Output the [x, y] coordinate of the center of the cell containing the given text.  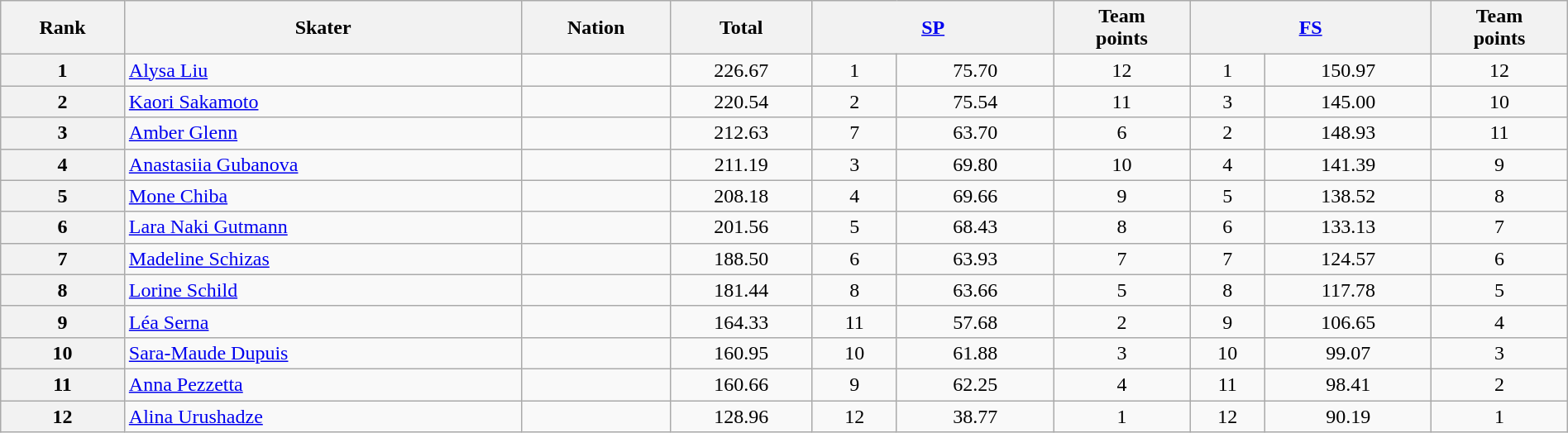
220.54 [741, 102]
69.66 [975, 196]
160.66 [741, 384]
Skater [323, 28]
145.00 [1348, 102]
75.70 [975, 70]
124.57 [1348, 259]
Amber Glenn [323, 133]
63.70 [975, 133]
133.13 [1348, 227]
208.18 [741, 196]
Alysa Liu [323, 70]
63.66 [975, 290]
211.19 [741, 164]
61.88 [975, 353]
Mone Chiba [323, 196]
Anastasiia Gubanova [323, 164]
63.93 [975, 259]
99.07 [1348, 353]
181.44 [741, 290]
150.97 [1348, 70]
62.25 [975, 384]
Nation [595, 28]
Kaori Sakamoto [323, 102]
117.78 [1348, 290]
98.41 [1348, 384]
226.67 [741, 70]
Sara-Maude Dupuis [323, 353]
Madeline Schizas [323, 259]
SP [933, 28]
201.56 [741, 227]
188.50 [741, 259]
38.77 [975, 416]
128.96 [741, 416]
212.63 [741, 133]
164.33 [741, 321]
57.68 [975, 321]
141.39 [1348, 164]
Anna Pezzetta [323, 384]
Lorine Schild [323, 290]
Lara Naki Gutmann [323, 227]
69.80 [975, 164]
Total [741, 28]
Alina Urushadze [323, 416]
Léa Serna [323, 321]
Rank [63, 28]
160.95 [741, 353]
90.19 [1348, 416]
148.93 [1348, 133]
106.65 [1348, 321]
FS [1311, 28]
138.52 [1348, 196]
75.54 [975, 102]
68.43 [975, 227]
